For the text-containing cell, return its midpoint in [X, Y] coordinate format. 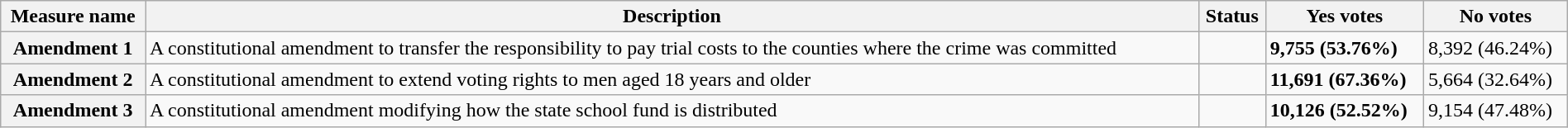
A constitutional amendment to extend voting rights to men aged 18 years and older [672, 79]
No votes [1495, 17]
Measure name [73, 17]
Yes votes [1345, 17]
11,691 (67.36%) [1345, 79]
9,755 (53.76%) [1345, 48]
9,154 (47.48%) [1495, 111]
Amendment 2 [73, 79]
Description [672, 17]
Amendment 1 [73, 48]
8,392 (46.24%) [1495, 48]
A constitutional amendment to transfer the responsibility to pay trial costs to the counties where the crime was committed [672, 48]
Amendment 3 [73, 111]
5,664 (32.64%) [1495, 79]
10,126 (52.52%) [1345, 111]
Status [1232, 17]
A constitutional amendment modifying how the state school fund is distributed [672, 111]
